Search for the cell housing the specified text and yield its (x, y) center coordinate. 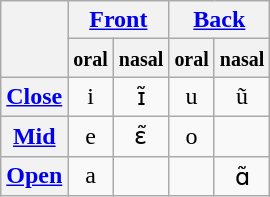
ɪ̃ (141, 97)
Close (34, 97)
e (90, 136)
Open (34, 176)
a (90, 176)
o (192, 136)
ɑ̃ (242, 176)
ɛ̃ (141, 136)
ũ (242, 97)
u (192, 97)
Mid (34, 136)
Back (220, 20)
Front (118, 20)
i (90, 97)
